Scan for the cell matching the given text and deliver its (X, Y) coordinate at center. 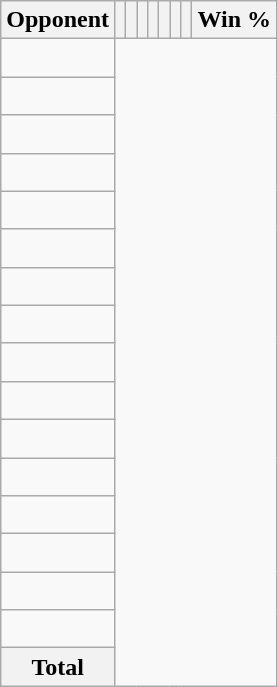
Opponent (58, 20)
Total (58, 667)
Win % (234, 20)
